From the cell containing the given text, extract its center point as (X, Y) coordinate. 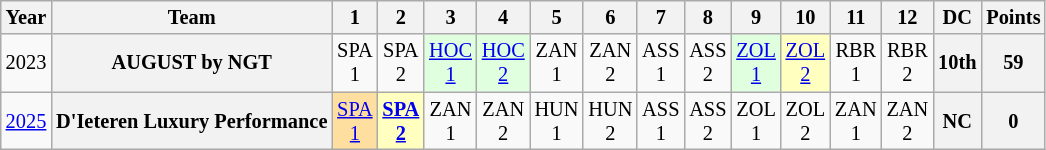
AUGUST by NGT (192, 63)
D'Ieteren Luxury Performance (192, 121)
59 (1013, 63)
Points (1013, 17)
HUN2 (610, 121)
6 (610, 17)
RBR1 (856, 63)
Year (26, 17)
RBR2 (908, 63)
Team (192, 17)
3 (450, 17)
2023 (26, 63)
0 (1013, 121)
HOC2 (504, 63)
2 (400, 17)
4 (504, 17)
1 (354, 17)
DC (957, 17)
5 (557, 17)
8 (708, 17)
NC (957, 121)
10th (957, 63)
HUN1 (557, 121)
9 (756, 17)
2025 (26, 121)
HOC1 (450, 63)
10 (806, 17)
12 (908, 17)
7 (660, 17)
11 (856, 17)
